For the text-containing cell, return its midpoint in [x, y] coordinate format. 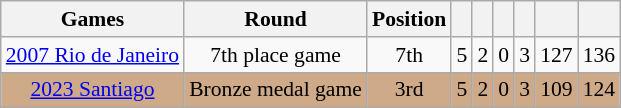
3rd [409, 90]
109 [556, 90]
7th [409, 55]
Bronze medal game [276, 90]
7th place game [276, 55]
2007 Rio de Janeiro [92, 55]
127 [556, 55]
Position [409, 19]
124 [600, 90]
2023 Santiago [92, 90]
Round [276, 19]
136 [600, 55]
Games [92, 19]
